Determine the (X, Y) coordinate at the center of the cell enclosing the given text.  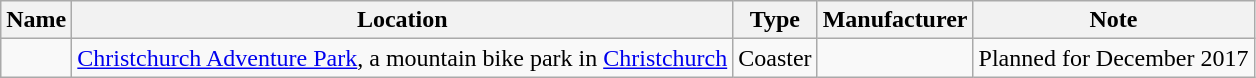
Manufacturer (895, 20)
Coaster (775, 58)
Location (402, 20)
Planned for December 2017 (1114, 58)
Name (36, 20)
Type (775, 20)
Christchurch Adventure Park, a mountain bike park in Christchurch (402, 58)
Note (1114, 20)
